Provide the [X, Y] coordinate of the cell's center where the given text is located.  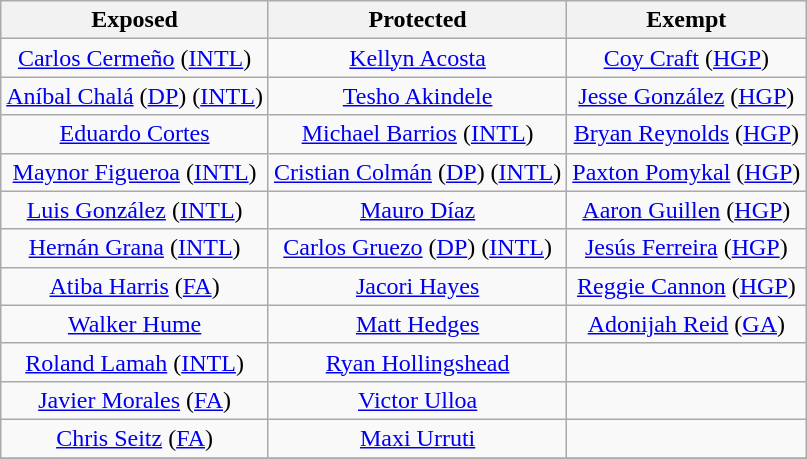
Maynor Figueroa (INTL) [135, 172]
Mauro Díaz [417, 210]
Carlos Gruezo (DP) (INTL) [417, 248]
Eduardo Cortes [135, 134]
Exposed [135, 20]
Chris Seitz (FA) [135, 438]
Aníbal Chalá (DP) (INTL) [135, 96]
Cristian Colmán (DP) (INTL) [417, 172]
Victor Ulloa [417, 400]
Coy Craft (HGP) [686, 58]
Jacori Hayes [417, 286]
Aaron Guillen (HGP) [686, 210]
Matt Hedges [417, 324]
Carlos Cermeño (INTL) [135, 58]
Protected [417, 20]
Javier Morales (FA) [135, 400]
Paxton Pomykal (HGP) [686, 172]
Kellyn Acosta [417, 58]
Roland Lamah (INTL) [135, 362]
Walker Hume [135, 324]
Hernán Grana (INTL) [135, 248]
Jesse González (HGP) [686, 96]
Adonijah Reid (GA) [686, 324]
Ryan Hollingshead [417, 362]
Exempt [686, 20]
Bryan Reynolds (HGP) [686, 134]
Tesho Akindele [417, 96]
Reggie Cannon (HGP) [686, 286]
Jesús Ferreira (HGP) [686, 248]
Atiba Harris (FA) [135, 286]
Michael Barrios (INTL) [417, 134]
Maxi Urruti [417, 438]
Luis González (INTL) [135, 210]
